Return the (x, y) coordinate for the center point of the cell that contains the specified text.  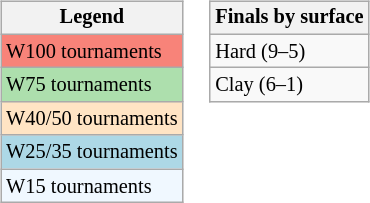
Hard (9–5) (289, 51)
W25/35 tournaments (92, 152)
Clay (6–1) (289, 85)
W40/50 tournaments (92, 119)
W15 tournaments (92, 186)
Legend (92, 18)
W100 tournaments (92, 51)
W75 tournaments (92, 85)
Finals by surface (289, 18)
